From the cell containing the given text, extract its center point as (x, y) coordinate. 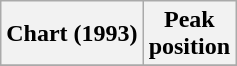
Peak position (189, 34)
Chart (1993) (72, 34)
